For the text-containing cell, return its midpoint in (X, Y) coordinate format. 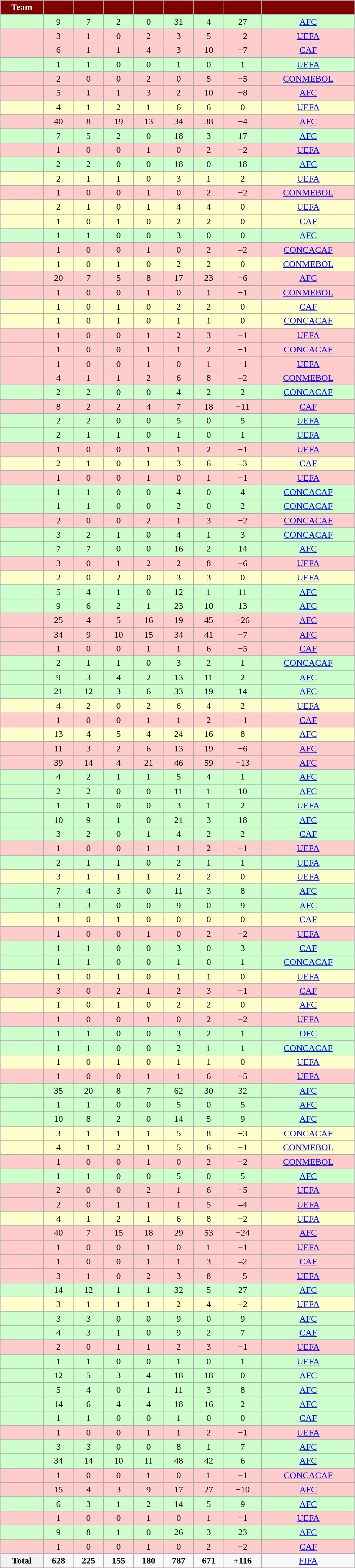
787 (179, 1561)
25 (58, 620)
–4 (243, 1204)
−8 (243, 93)
−4 (243, 121)
−26 (243, 620)
29 (179, 1233)
41 (209, 635)
FIFA (309, 1561)
155 (118, 1561)
−11 (243, 406)
−10 (243, 1489)
33 (179, 692)
Team (22, 7)
–5 (243, 1276)
Total (22, 1561)
−24 (243, 1233)
−3 (243, 1133)
24 (179, 734)
671 (209, 1561)
225 (88, 1561)
31 (179, 22)
35 (58, 1091)
+116 (243, 1561)
180 (149, 1561)
−13 (243, 763)
39 (58, 763)
42 (209, 1461)
59 (209, 763)
628 (58, 1561)
46 (179, 763)
26 (179, 1532)
62 (179, 1091)
48 (179, 1461)
38 (209, 121)
45 (209, 620)
–3 (243, 464)
30 (209, 1091)
53 (209, 1233)
OFC (309, 1033)
